Output the (x, y) coordinate of the center of the cell containing the given text.  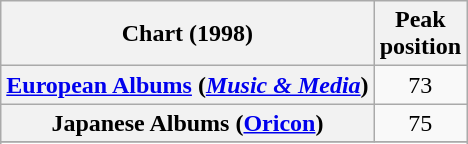
73 (420, 85)
Japanese Albums (Oricon) (188, 123)
European Albums (Music & Media) (188, 85)
Chart (1998) (188, 34)
Peakposition (420, 34)
75 (420, 123)
